Scan for the cell matching the given text and deliver its (X, Y) coordinate at center. 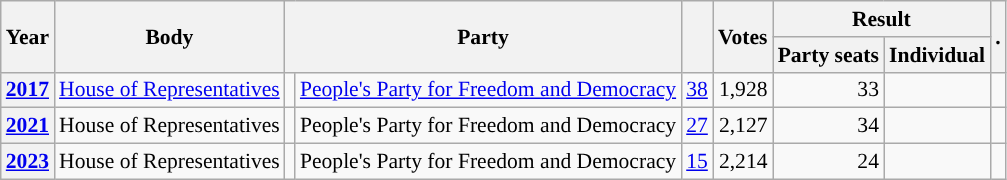
Individual (937, 55)
33 (828, 90)
. (998, 36)
15 (697, 162)
2023 (28, 162)
1,928 (743, 90)
34 (828, 126)
38 (697, 90)
2017 (28, 90)
24 (828, 162)
Result (882, 19)
2,127 (743, 126)
27 (697, 126)
Votes (743, 36)
Year (28, 36)
Party seats (828, 55)
2021 (28, 126)
2,214 (743, 162)
Body (170, 36)
Party (483, 36)
